Determine the (X, Y) coordinate at the center of the cell enclosing the given text.  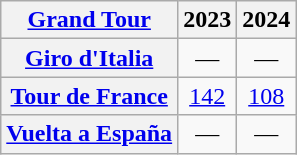
108 (266, 96)
2023 (208, 20)
2024 (266, 20)
Giro d'Italia (90, 58)
Vuelta a España (90, 134)
Tour de France (90, 96)
Grand Tour (90, 20)
142 (208, 96)
